Determine the (X, Y) coordinate at the center of the cell enclosing the given text.  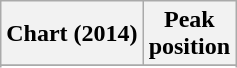
Peak position (189, 34)
Chart (2014) (72, 34)
